Extract the (x, y) coordinate from the center of the cell holding the provided text.  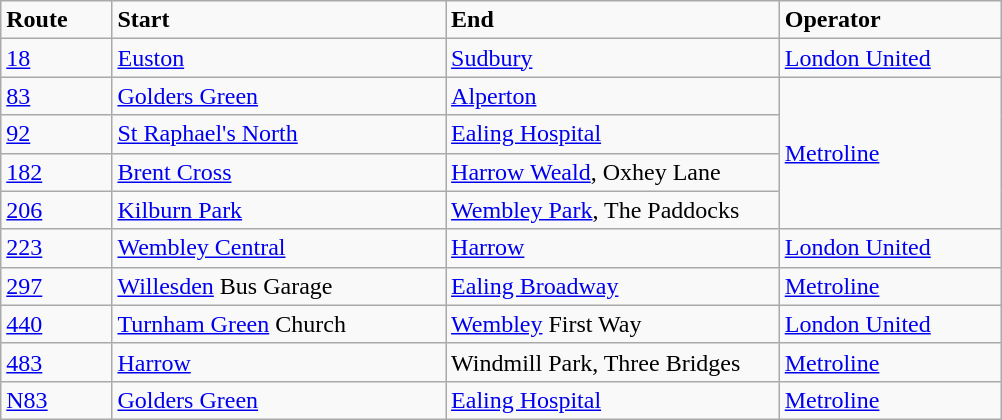
Wembley First Way (613, 324)
440 (56, 324)
St Raphael's North (279, 134)
Start (279, 20)
18 (56, 58)
92 (56, 134)
Ealing Broadway (613, 286)
83 (56, 96)
223 (56, 248)
End (613, 20)
N83 (56, 400)
206 (56, 210)
Willesden Bus Garage (279, 286)
Brent Cross (279, 172)
Sudbury (613, 58)
Euston (279, 58)
Windmill Park, Three Bridges (613, 362)
Kilburn Park (279, 210)
Alperton (613, 96)
297 (56, 286)
Wembley Central (279, 248)
Harrow Weald, Oxhey Lane (613, 172)
182 (56, 172)
Turnham Green Church (279, 324)
Wembley Park, The Paddocks (613, 210)
Route (56, 20)
Operator (890, 20)
483 (56, 362)
